For the text-containing cell, return its midpoint in [x, y] coordinate format. 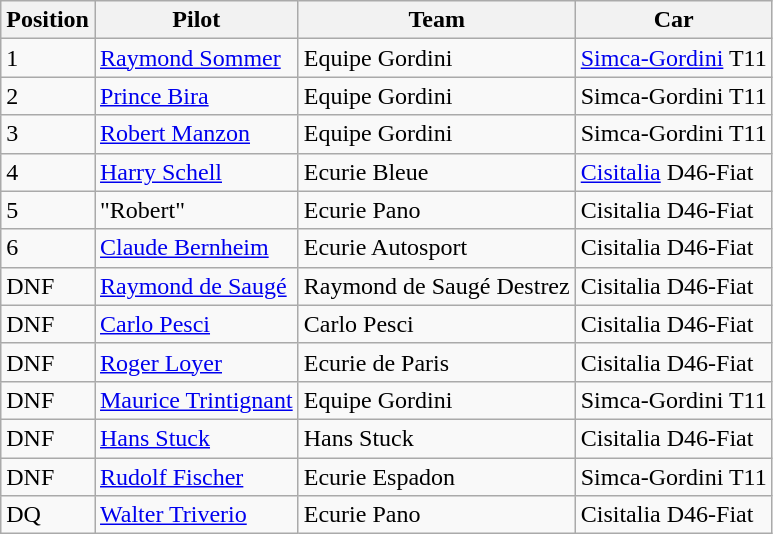
3 [48, 134]
Ecurie Espadon [436, 477]
Ecurie Autosport [436, 248]
6 [48, 248]
Roger Loyer [196, 362]
Raymond de Saugé [196, 286]
Raymond Sommer [196, 58]
DQ [48, 515]
Rudolf Fischer [196, 477]
Harry Schell [196, 172]
Raymond de Saugé Destrez [436, 286]
5 [48, 210]
Car [674, 20]
Robert Manzon [196, 134]
2 [48, 96]
Maurice Trintignant [196, 400]
Walter Triverio [196, 515]
Ecurie de Paris [436, 362]
4 [48, 172]
"Robert" [196, 210]
Position [48, 20]
Claude Bernheim [196, 248]
Pilot [196, 20]
Prince Bira [196, 96]
1 [48, 58]
Ecurie Bleue [436, 172]
Team [436, 20]
